Extract the [X, Y] coordinate from the center of the cell holding the provided text.  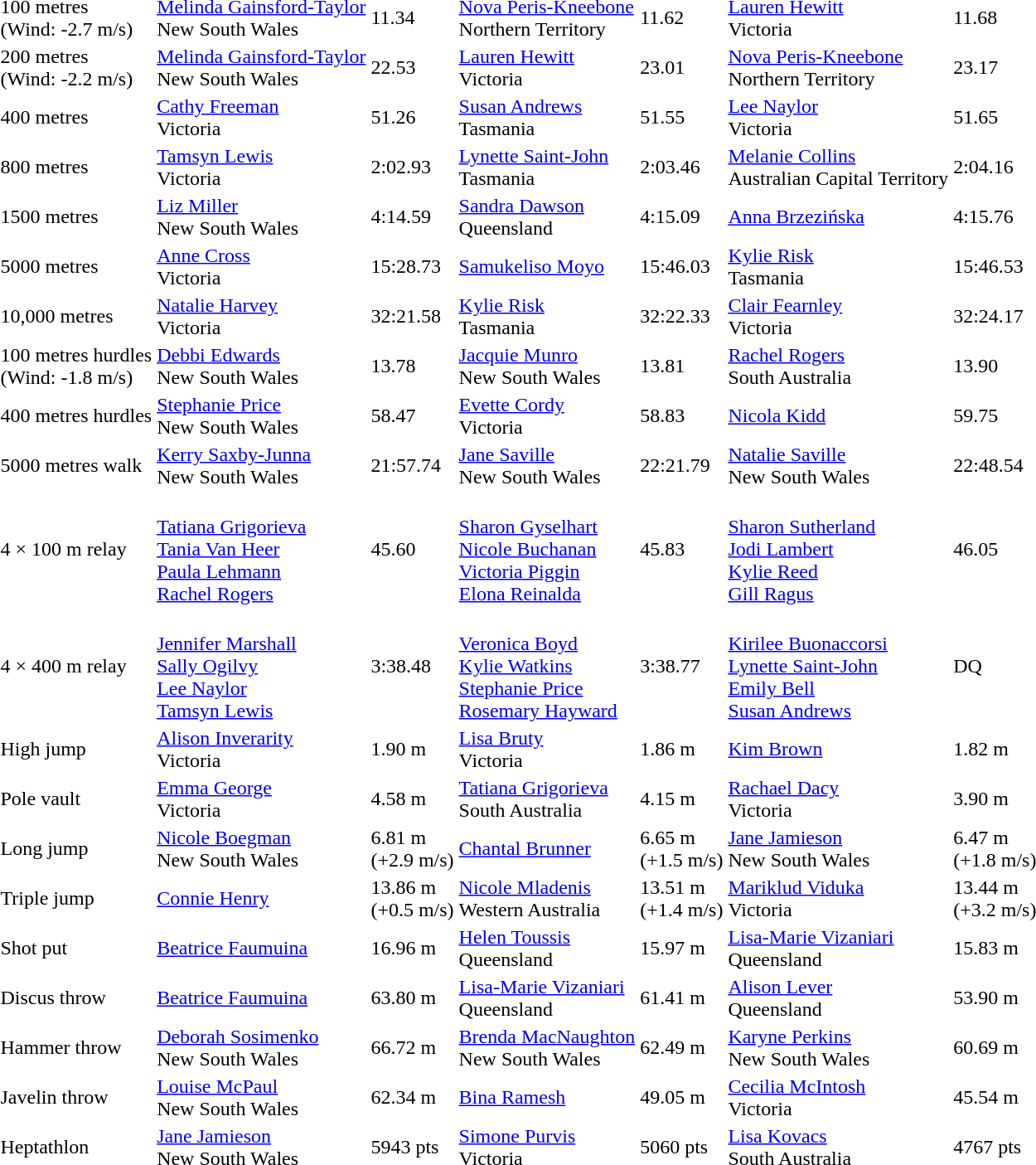
Anne CrossVictoria [262, 267]
Nova Peris-KneeboneNorthern Territory [839, 68]
13.86 m (+0.5 m/s) [413, 899]
Anna Brzezińska [839, 217]
Kerry Saxby-JunnaNew South Wales [262, 466]
Susan AndrewsTasmania [547, 118]
22.53 [413, 68]
4.15 m [681, 799]
Connie Henry [262, 899]
22:21.79 [681, 466]
4:14.59 [413, 217]
23.01 [681, 68]
51.55 [681, 118]
Jacquie MunroNew South Wales [547, 366]
Nicola Kidd [839, 416]
58.47 [413, 416]
63.80 m [413, 998]
4.58 m [413, 799]
13.81 [681, 366]
15:46.03 [681, 267]
15.97 m [681, 949]
62.49 m [681, 1048]
49.05 m [681, 1098]
Karyne PerkinsNew South Wales [839, 1048]
3:38.77 [681, 666]
45.83 [681, 549]
Jane SavilleNew South Wales [547, 466]
Debbi EdwardsNew South Wales [262, 366]
2:03.46 [681, 167]
21:57.74 [413, 466]
Jane JamiesonNew South Wales [839, 849]
Kirilee BuonaccorsiLynette Saint-JohnEmily BellSusan Andrews [839, 666]
Clair FearnleyVictoria [839, 317]
3:38.48 [413, 666]
6.65 m (+1.5 m/s) [681, 849]
32:21.58 [413, 317]
13.78 [413, 366]
Lee NaylorVictoria [839, 118]
Lauren HewittVictoria [547, 68]
1.86 m [681, 750]
Sandra DawsonQueensland [547, 217]
Tatiana GrigorievaTania Van HeerPaula LehmannRachel Rogers [262, 549]
Cathy FreemanVictoria [262, 118]
Brenda MacNaughtonNew South Wales [547, 1048]
1.90 m [413, 750]
Lynette Saint-JohnTasmania [547, 167]
Tamsyn LewisVictoria [262, 167]
6.81 m (+2.9 m/s) [413, 849]
Jennifer MarshallSally OgilvyLee NaylorTamsyn Lewis [262, 666]
51.26 [413, 118]
Bina Ramesh [547, 1098]
Stephanie PriceNew South Wales [262, 416]
32:22.33 [681, 317]
2:02.93 [413, 167]
Natalie SavilleNew South Wales [839, 466]
Nicole MladenisWestern Australia [547, 899]
Cecilia McIntoshVictoria [839, 1098]
58.83 [681, 416]
Natalie HarveyVictoria [262, 317]
Evette CordyVictoria [547, 416]
Samukeliso Moyo [547, 267]
Alison InverarityVictoria [262, 750]
Lisa BrutyVictoria [547, 750]
Kim Brown [839, 750]
Sharon SutherlandJodi LambertKylie ReedGill Ragus [839, 549]
62.34 m [413, 1098]
Rachael DacyVictoria [839, 799]
Chantal Brunner [547, 849]
Emma GeorgeVictoria [262, 799]
61.41 m [681, 998]
Louise McPaulNew South Wales [262, 1098]
Sharon GyselhartNicole BuchananVictoria PigginElona Reinalda [547, 549]
Mariklud VidukaVictoria [839, 899]
66.72 m [413, 1048]
Nicole BoegmanNew South Wales [262, 849]
Melinda Gainsford-TaylorNew South Wales [262, 68]
Helen ToussisQueensland [547, 949]
4:15.09 [681, 217]
13.51 m (+1.4 m/s) [681, 899]
Tatiana GrigorievaSouth Australia [547, 799]
45.60 [413, 549]
16.96 m [413, 949]
Alison LeverQueensland [839, 998]
Melanie CollinsAustralian Capital Territory [839, 167]
Veronica BoydKylie WatkinsStephanie PriceRosemary Hayward [547, 666]
Rachel RogersSouth Australia [839, 366]
Liz MillerNew South Wales [262, 217]
15:28.73 [413, 267]
Deborah SosimenkoNew South Wales [262, 1048]
